Identify which cell holds the provided text, then report its (x, y) central coordinate. 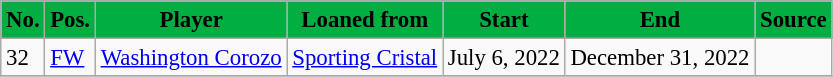
Source (794, 20)
No. (23, 20)
Player (191, 20)
Pos. (70, 20)
Sporting Cristal (365, 58)
32 (23, 58)
Loaned from (365, 20)
End (660, 20)
December 31, 2022 (660, 58)
Start (504, 20)
July 6, 2022 (504, 58)
FW (70, 58)
Washington Corozo (191, 58)
